Find where the given text appears and provide that cell's center as [X, Y] coordinate. 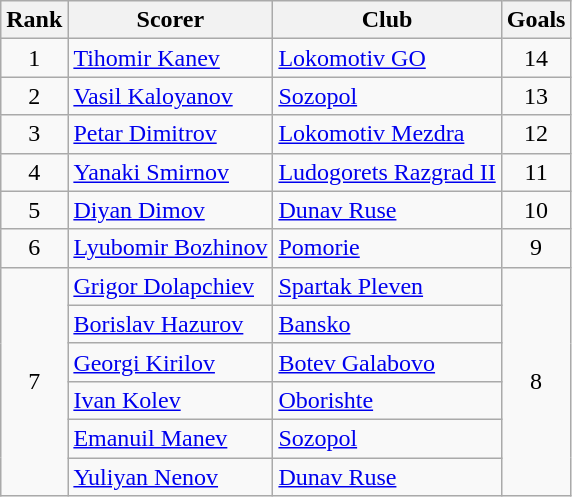
Yuliyan Nenov [170, 477]
Diyan Dimov [170, 210]
4 [34, 172]
Lokomotiv Mezdra [387, 134]
8 [536, 381]
Pomorie [387, 248]
Petar Dimitrov [170, 134]
Yanaki Smirnov [170, 172]
Goals [536, 20]
11 [536, 172]
2 [34, 96]
Bansko [387, 324]
Georgi Kirilov [170, 362]
Emanuil Manev [170, 438]
1 [34, 58]
7 [34, 381]
Botev Galabovo [387, 362]
3 [34, 134]
Grigor Dolapchiev [170, 286]
12 [536, 134]
Scorer [170, 20]
Ivan Kolev [170, 400]
13 [536, 96]
Tihomir Kanev [170, 58]
Oborishte [387, 400]
Lyubomir Bozhinov [170, 248]
9 [536, 248]
Borislav Hazurov [170, 324]
Spartak Pleven [387, 286]
14 [536, 58]
6 [34, 248]
Ludogorets Razgrad II [387, 172]
10 [536, 210]
Vasil Kaloyanov [170, 96]
Club [387, 20]
Lokomotiv GO [387, 58]
5 [34, 210]
Rank [34, 20]
